Locate the cell with the specified text and output its [x, y] center coordinate. 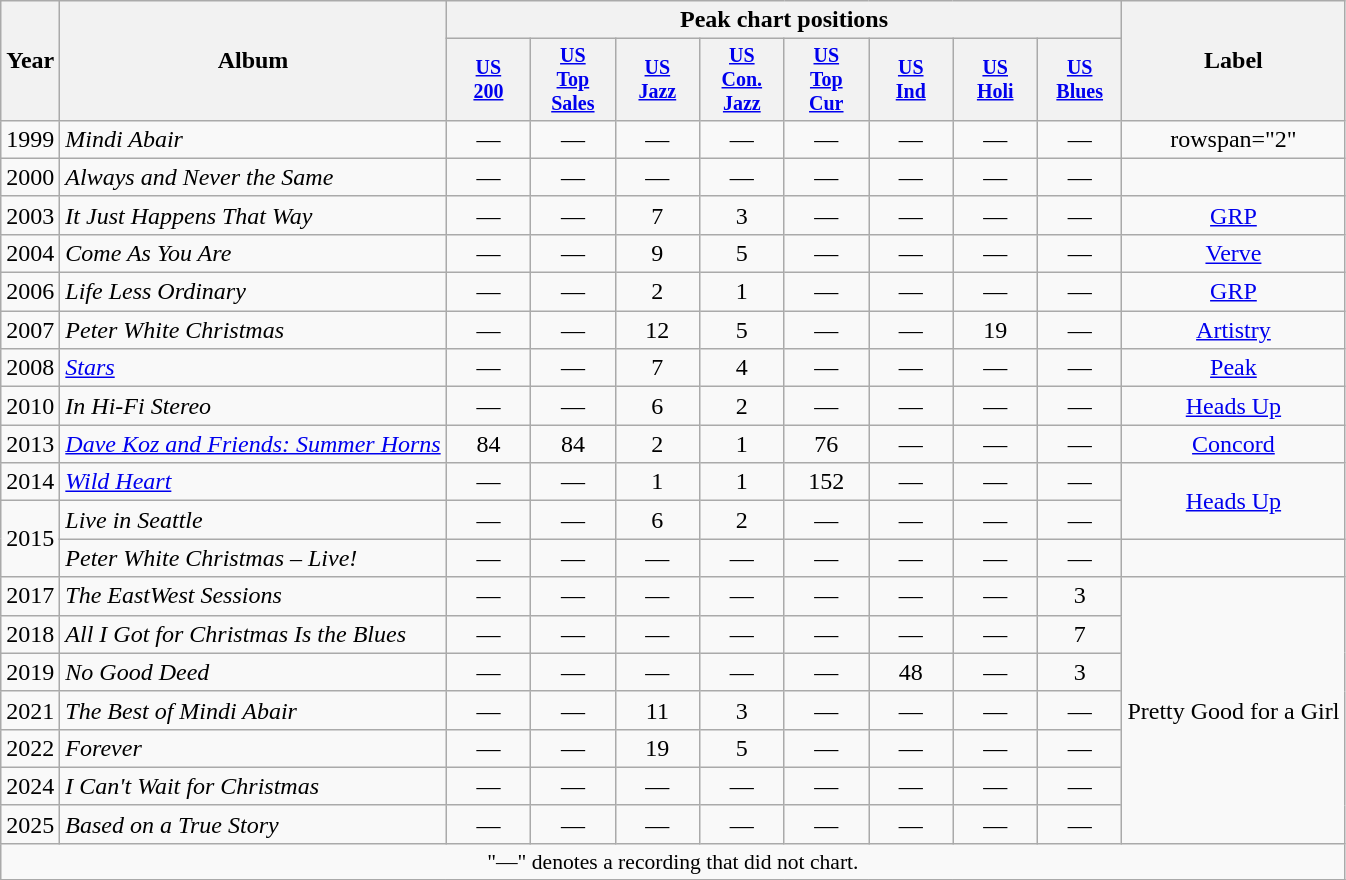
48 [911, 672]
2004 [30, 253]
2021 [30, 710]
Concord [1234, 444]
Mindi Abair [253, 139]
2025 [30, 824]
Come As You Are [253, 253]
2024 [30, 786]
11 [657, 710]
76 [826, 444]
USTopSales [573, 80]
152 [826, 482]
Peak [1234, 368]
"—" denotes a recording that did not chart. [673, 861]
Artistry [1234, 330]
2010 [30, 406]
2019 [30, 672]
2015 [30, 539]
The EastWest Sessions [253, 596]
2003 [30, 215]
I Can't Wait for Christmas [253, 786]
USHoli [995, 80]
2008 [30, 368]
Life Less Ordinary [253, 292]
Wild Heart [253, 482]
US200 [488, 80]
Dave Koz and Friends: Summer Horns [253, 444]
2018 [30, 634]
Stars [253, 368]
Always and Never the Same [253, 177]
USJazz [657, 80]
In Hi-Fi Stereo [253, 406]
Peak chart positions [784, 20]
Peter White Christmas – Live! [253, 558]
Year [30, 61]
2022 [30, 748]
USCon.Jazz [742, 80]
2013 [30, 444]
No Good Deed [253, 672]
All I Got for Christmas Is the Blues [253, 634]
Live in Seattle [253, 520]
2007 [30, 330]
Album [253, 61]
The Best of Mindi Abair [253, 710]
2000 [30, 177]
USBlues [1079, 80]
USTopCur [826, 80]
4 [742, 368]
Label [1234, 61]
Based on a True Story [253, 824]
Peter White Christmas [253, 330]
It Just Happens That Way [253, 215]
USInd [911, 80]
rowspan="2" [1234, 139]
2017 [30, 596]
1999 [30, 139]
Forever [253, 748]
Verve [1234, 253]
Pretty Good for a Girl [1234, 710]
2014 [30, 482]
9 [657, 253]
2006 [30, 292]
12 [657, 330]
